Find where the given text appears and provide that cell's center as [X, Y] coordinate. 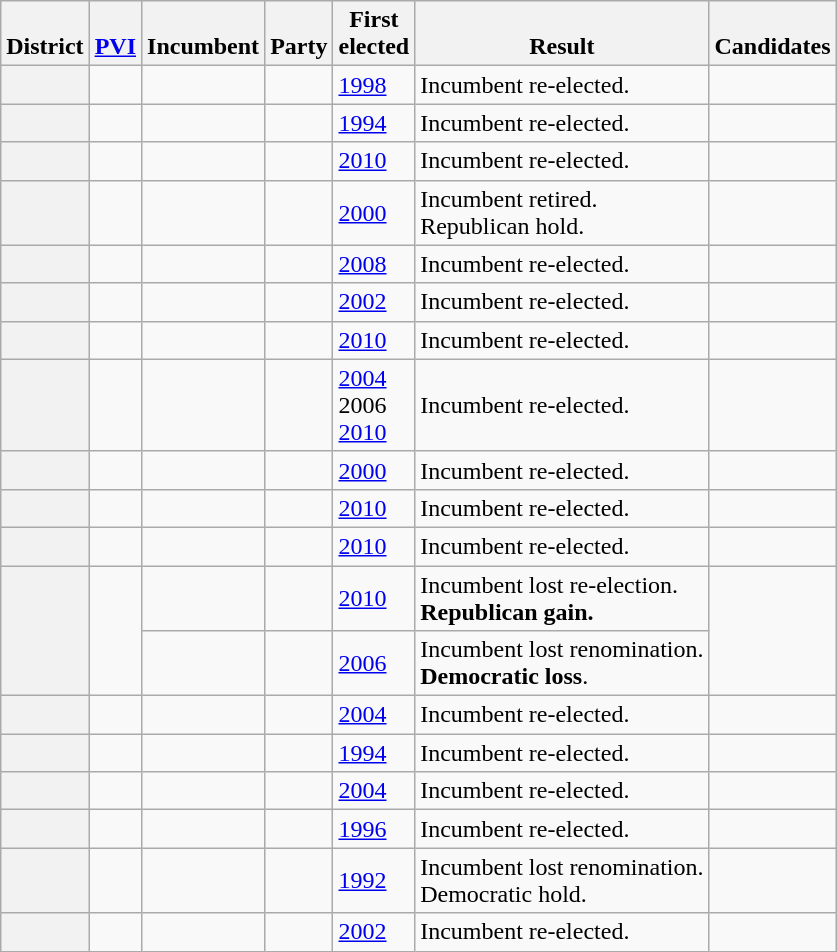
Result [562, 34]
Incumbent lost re-election.Republican gain. [562, 598]
Incumbent retired.Republican hold. [562, 212]
20042006 2010 [374, 405]
District [45, 34]
PVI [115, 34]
2008 [374, 264]
Incumbent lost renomination.Democratic loss. [562, 664]
2006 [374, 664]
1992 [374, 880]
Candidates [772, 34]
1998 [374, 85]
Firstelected [374, 34]
Incumbent [204, 34]
Incumbent lost renomination.Democratic hold. [562, 880]
Party [299, 34]
1996 [374, 829]
